Find where the given text appears and provide that cell's center as (X, Y) coordinate. 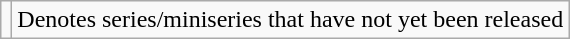
Denotes series/miniseries that have not yet been released (290, 20)
